Extract the [X, Y] coordinate from the center of the cell holding the provided text.  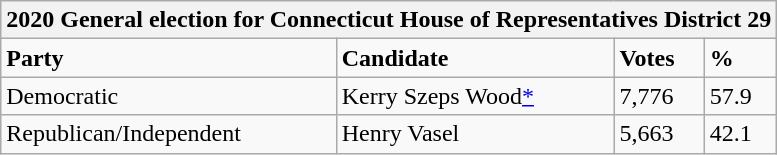
Henry Vasel [475, 134]
57.9 [740, 96]
% [740, 58]
Party [168, 58]
7,776 [659, 96]
5,663 [659, 134]
Votes [659, 58]
Kerry Szeps Wood* [475, 96]
Republican/Independent [168, 134]
42.1 [740, 134]
2020 General election for Connecticut House of Representatives District 29 [389, 20]
Democratic [168, 96]
Candidate [475, 58]
